From the cell containing the given text, extract its center point as (X, Y) coordinate. 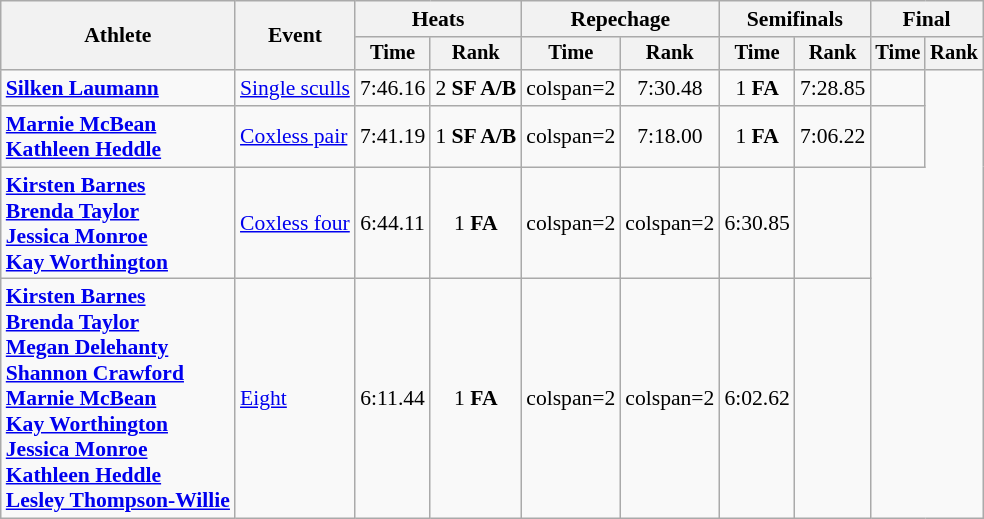
Repechage (620, 19)
7:18.00 (670, 136)
Kirsten BarnesBrenda TaylorJessica MonroeKay Worthington (118, 223)
7:06.22 (832, 136)
Semifinals (794, 19)
Marnie McBeanKathleen Heddle (118, 136)
Kirsten BarnesBrenda TaylorMegan DelehantyShannon CrawfordMarnie McBeanKay WorthingtonJessica MonroeKathleen HeddleLesley Thompson-Willie (118, 399)
Coxless four (295, 223)
7:30.48 (670, 88)
Heats (438, 19)
1 SF A/B (476, 136)
Final (926, 19)
2 SF A/B (476, 88)
6:44.11 (392, 223)
7:46.16 (392, 88)
6:11.44 (392, 399)
6:02.62 (756, 399)
Eight (295, 399)
7:28.85 (832, 88)
6:30.85 (756, 223)
Event (295, 36)
Single sculls (295, 88)
7:41.19 (392, 136)
Athlete (118, 36)
Coxless pair (295, 136)
Silken Laumann (118, 88)
